From the cell containing the given text, extract its center point as [X, Y] coordinate. 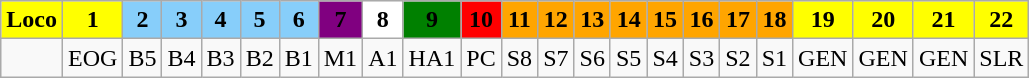
7 [340, 20]
6 [298, 20]
B4 [182, 58]
HA1 [432, 58]
15 [665, 20]
17 [738, 20]
B5 [142, 58]
16 [701, 20]
S1 [774, 58]
10 [481, 20]
19 [823, 20]
S6 [592, 58]
8 [383, 20]
1 [92, 20]
S4 [665, 58]
A1 [383, 58]
M1 [340, 58]
SLR [1002, 58]
S7 [556, 58]
B2 [260, 58]
5 [260, 20]
2 [142, 20]
22 [1002, 20]
EOG [92, 58]
S8 [519, 58]
14 [628, 20]
20 [883, 20]
B3 [220, 58]
18 [774, 20]
S3 [701, 58]
13 [592, 20]
9 [432, 20]
21 [943, 20]
PC [481, 58]
3 [182, 20]
S2 [738, 58]
4 [220, 20]
Loco [32, 20]
12 [556, 20]
S5 [628, 58]
B1 [298, 58]
11 [519, 20]
